Return [X, Y] of the center of cell containing provided text 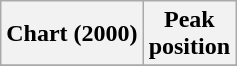
Peak position [189, 34]
Chart (2000) [72, 34]
